Identify which cell holds the provided text, then report its (X, Y) central coordinate. 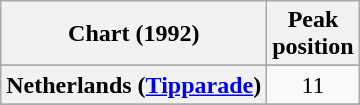
11 (313, 85)
Netherlands (Tipparade) (134, 85)
Peakposition (313, 34)
Chart (1992) (134, 34)
